Find where the given text appears and provide that cell's center as [X, Y] coordinate. 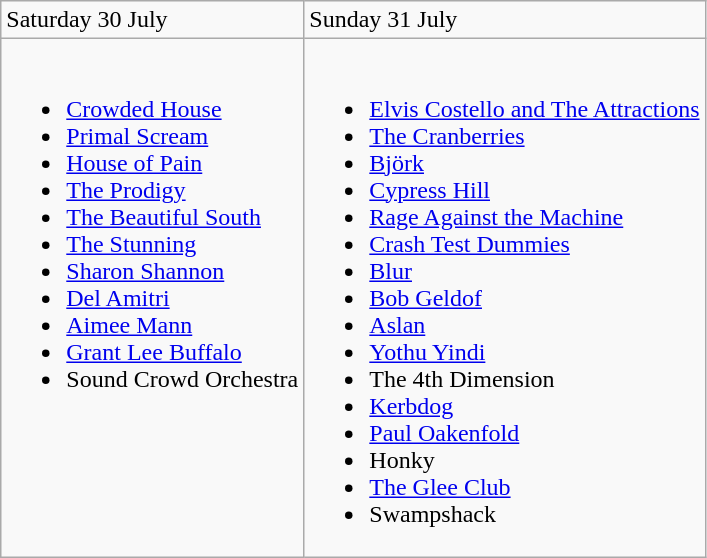
Saturday 30 July [152, 20]
Sunday 31 July [504, 20]
